Provide the (x, y) coordinate of the cell's center where the given text is located.  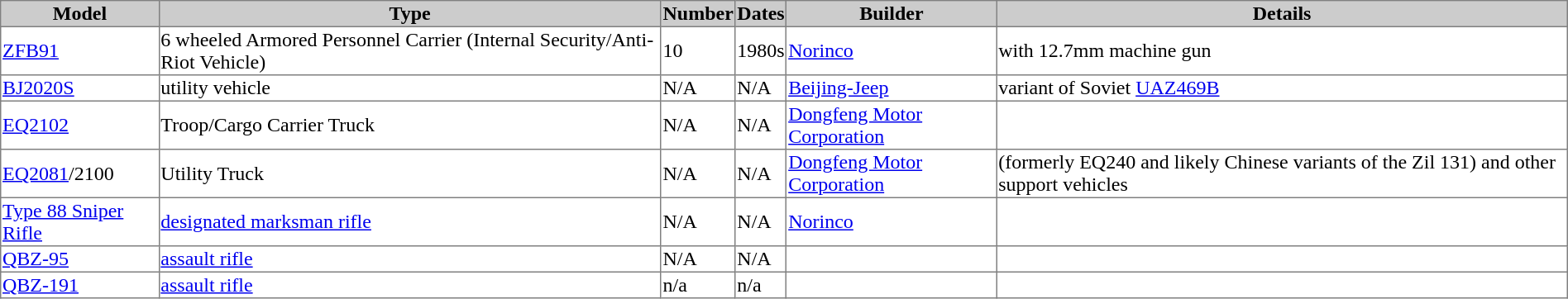
Utility Truck (410, 173)
(formerly EQ240 and likely Chinese variants of the Zil 131) and other support vehicles (1282, 173)
Beijing-Jeep (892, 88)
Details (1282, 14)
utility vehicle (410, 88)
BJ2020S (79, 88)
Type (410, 14)
with 12.7mm machine gun (1282, 50)
Builder (892, 14)
Number (698, 14)
variant of Soviet UAZ469B (1282, 88)
Type 88 Sniper Rifle (79, 221)
1980s (761, 50)
QBZ-191 (79, 285)
10 (698, 50)
Dates (761, 14)
ZFB91 (79, 50)
EQ2102 (79, 125)
designated marksman rifle (410, 221)
QBZ-95 (79, 259)
6 wheeled Armored Personnel Carrier (Internal Security/Anti-Riot Vehicle) (410, 50)
Troop/Cargo Carrier Truck (410, 125)
Model (79, 14)
EQ2081/2100 (79, 173)
